Identify which cell holds the provided text, then report its (x, y) central coordinate. 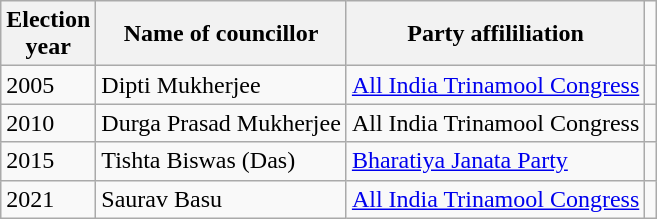
Election year (48, 34)
2005 (48, 85)
Bharatiya Janata Party (495, 161)
2015 (48, 161)
Durga Prasad Mukherjee (222, 123)
2021 (48, 199)
Dipti Mukherjee (222, 85)
2010 (48, 123)
Tishta Biswas (Das) (222, 161)
Name of councillor (222, 34)
Party affililiation (495, 34)
Saurav Basu (222, 199)
